Search for the cell housing the specified text and yield its [x, y] center coordinate. 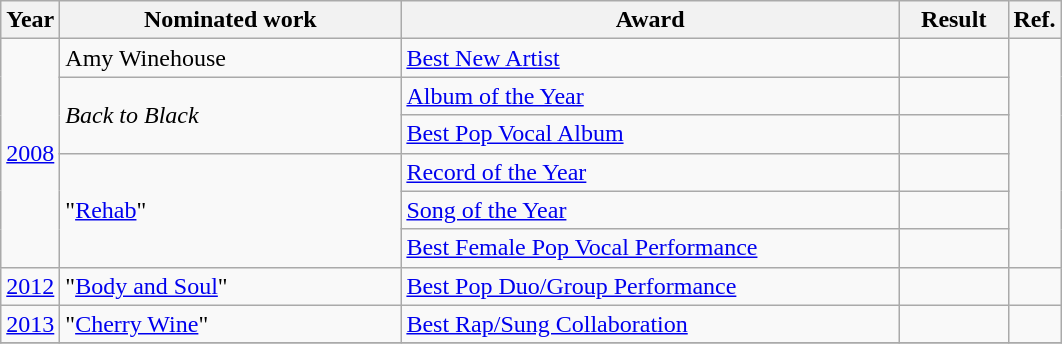
2008 [30, 153]
Amy Winehouse [230, 58]
Ref. [1034, 20]
Best Pop Vocal Album [650, 134]
"Body and Soul" [230, 286]
Song of the Year [650, 210]
Back to Black [230, 115]
Album of the Year [650, 96]
Best New Artist [650, 58]
Result [954, 20]
Record of the Year [650, 172]
Best Female Pop Vocal Performance [650, 248]
2013 [30, 324]
Best Pop Duo/Group Performance [650, 286]
Best Rap/Sung Collaboration [650, 324]
Nominated work [230, 20]
"Cherry Wine" [230, 324]
Year [30, 20]
2012 [30, 286]
Award [650, 20]
"Rehab" [230, 210]
